Extract the (X, Y) coordinate from the center of the cell holding the provided text.  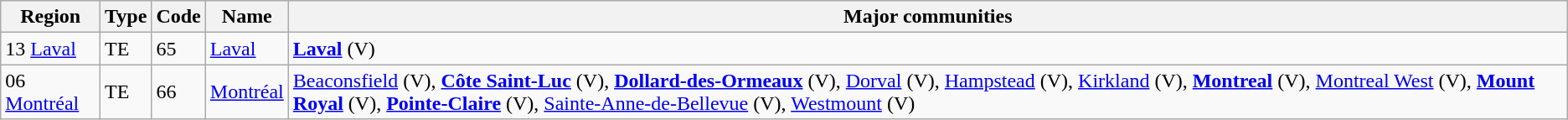
06 Montréal (50, 92)
Laval (246, 49)
Laval (V) (928, 49)
Name (246, 17)
66 (178, 92)
Montréal (246, 92)
Major communities (928, 17)
Region (50, 17)
Type (126, 17)
65 (178, 49)
13 Laval (50, 49)
Code (178, 17)
